Output the [x, y] coordinate of the center of the cell containing the given text.  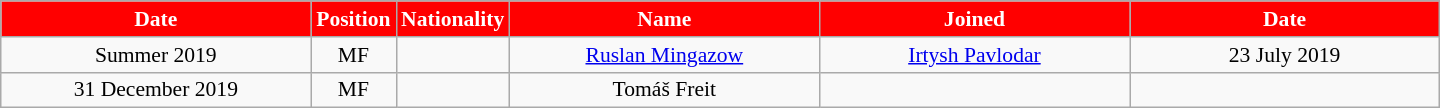
Ruslan Mingazow [664, 55]
Nationality [452, 19]
Position [354, 19]
Joined [974, 19]
23 July 2019 [1285, 55]
Summer 2019 [156, 55]
Name [664, 19]
Tomáš Freit [664, 90]
31 December 2019 [156, 90]
Irtysh Pavlodar [974, 55]
